Return the (x, y) coordinate for the center point of the cell that contains the specified text.  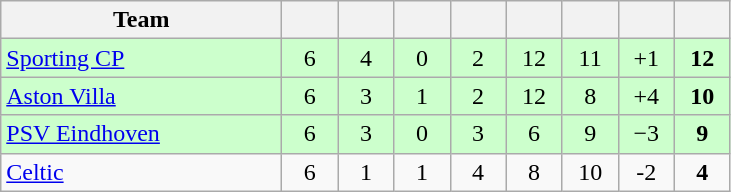
−3 (646, 134)
Team (142, 20)
PSV Eindhoven (142, 134)
Celtic (142, 172)
+4 (646, 96)
Aston Villa (142, 96)
Sporting CP (142, 58)
11 (590, 58)
+1 (646, 58)
-2 (646, 172)
